Determine the (x, y) coordinate at the center of the cell enclosing the given text.  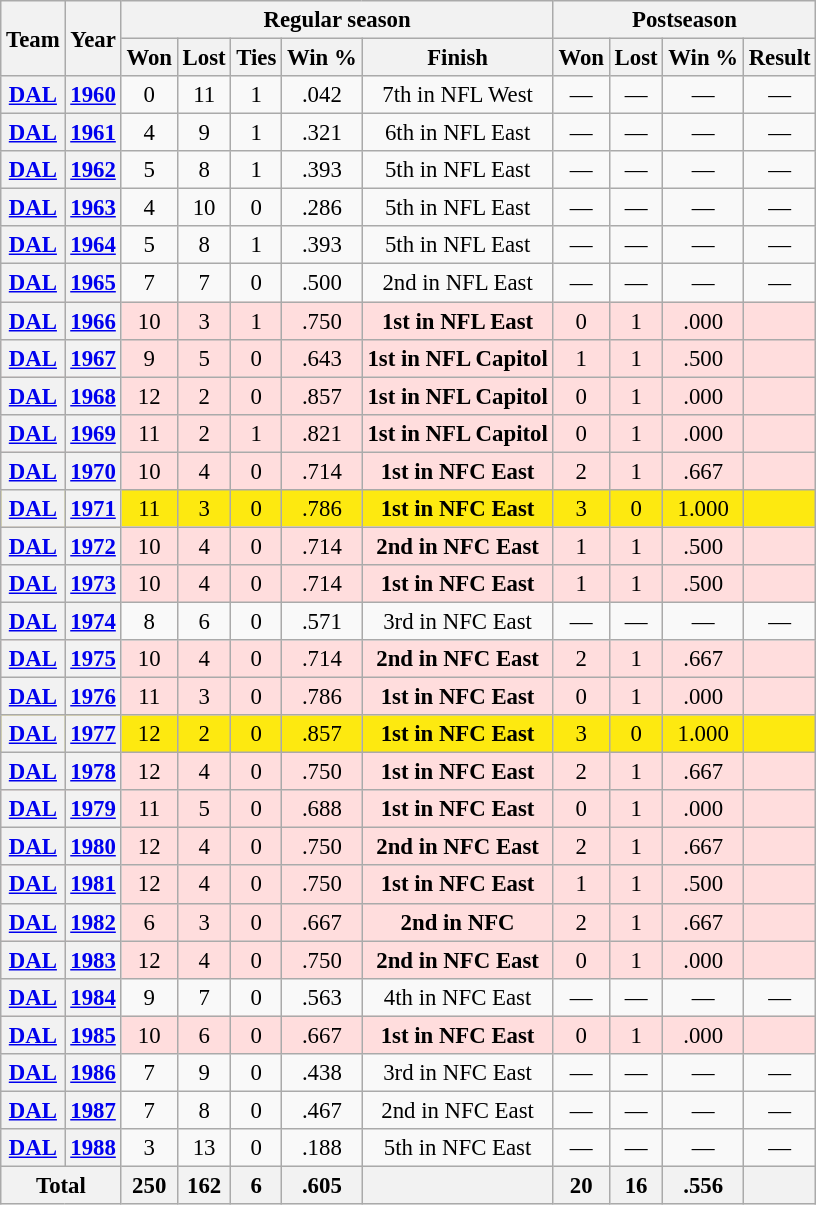
1960 (93, 95)
1976 (93, 697)
1979 (93, 809)
Year (93, 38)
1973 (93, 584)
1967 (93, 358)
1984 (93, 997)
Team (33, 38)
.688 (322, 809)
5th in NFC East (458, 1148)
1970 (93, 471)
1975 (93, 659)
4th in NFC East (458, 997)
1971 (93, 509)
1963 (93, 208)
1987 (93, 1110)
.438 (322, 1073)
1983 (93, 960)
Postseason (684, 20)
1966 (93, 321)
1986 (93, 1073)
1st in NFL East (458, 321)
.643 (322, 358)
6th in NFL East (458, 133)
.042 (322, 95)
.571 (322, 621)
.188 (322, 1148)
1961 (93, 133)
1978 (93, 772)
.321 (322, 133)
1968 (93, 396)
1972 (93, 546)
Finish (458, 58)
1969 (93, 433)
.286 (322, 208)
Ties (256, 58)
162 (204, 1185)
1988 (93, 1148)
1982 (93, 922)
2nd in NFL East (458, 283)
Total (61, 1185)
Result (780, 58)
.605 (322, 1185)
13 (204, 1148)
2nd in NFC (458, 922)
1985 (93, 1035)
.467 (322, 1110)
Regular season (337, 20)
1977 (93, 734)
1974 (93, 621)
7th in NFL West (458, 95)
1962 (93, 170)
1965 (93, 283)
250 (149, 1185)
1981 (93, 885)
16 (636, 1185)
.821 (322, 433)
.563 (322, 997)
1980 (93, 847)
.556 (703, 1185)
1964 (93, 245)
20 (581, 1185)
